Extract the [x, y] coordinate from the center of the cell holding the provided text.  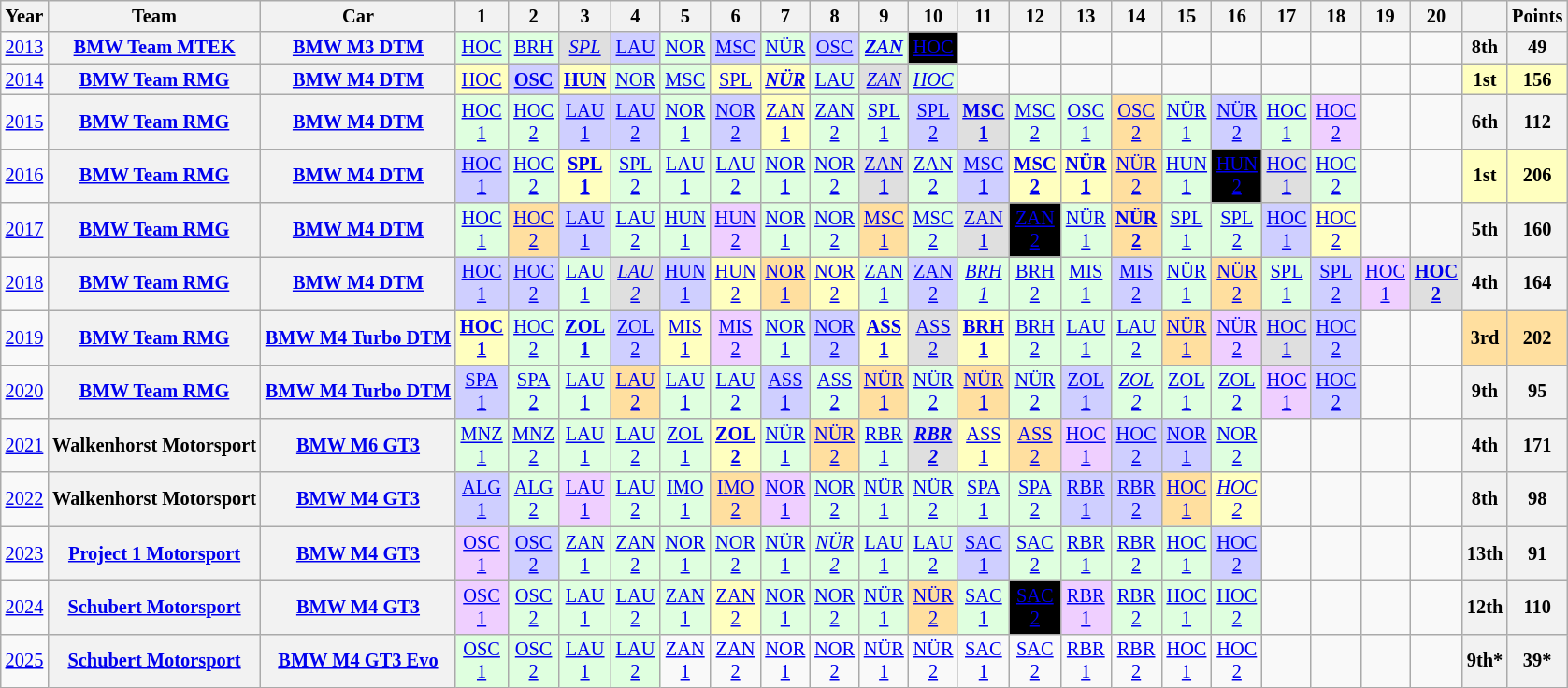
2022 [24, 499]
ALG1 [482, 499]
IMO1 [685, 499]
HUN [585, 79]
Team [154, 16]
95 [1537, 392]
BMW M6 GT3 [358, 445]
2020 [24, 392]
2015 [24, 122]
2017 [24, 230]
1 [482, 16]
18 [1335, 16]
2019 [24, 337]
156 [1537, 79]
12 [1034, 16]
5 [685, 16]
IMO2 [736, 499]
2025 [24, 661]
10 [933, 16]
BMW M3 DTM [358, 48]
2016 [24, 176]
3rd [1485, 337]
Project 1 Motorsport [154, 553]
13th [1485, 553]
11 [984, 16]
Year [24, 16]
110 [1537, 607]
8 [834, 16]
16 [1237, 16]
BRH [533, 48]
171 [1537, 445]
2013 [24, 48]
2021 [24, 445]
2023 [24, 553]
2 [533, 16]
112 [1537, 122]
7 [785, 16]
202 [1537, 337]
160 [1537, 230]
Car [358, 16]
6 [736, 16]
BMW M4 GT3 Evo [358, 661]
9th* [1485, 661]
MNZ2 [533, 445]
49 [1537, 48]
98 [1537, 499]
13 [1086, 16]
9th [1485, 392]
206 [1537, 176]
164 [1537, 283]
14 [1136, 16]
MNZ1 [482, 445]
ALG2 [533, 499]
2024 [24, 607]
19 [1386, 16]
3 [585, 16]
9 [885, 16]
BMW Team MTEK [154, 48]
Points [1537, 16]
12th [1485, 607]
20 [1436, 16]
2018 [24, 283]
39* [1537, 661]
91 [1537, 553]
6th [1485, 122]
15 [1187, 16]
5th [1485, 230]
4 [636, 16]
17 [1287, 16]
2014 [24, 79]
